Extract the (X, Y) coordinate from the center of the cell holding the provided text.  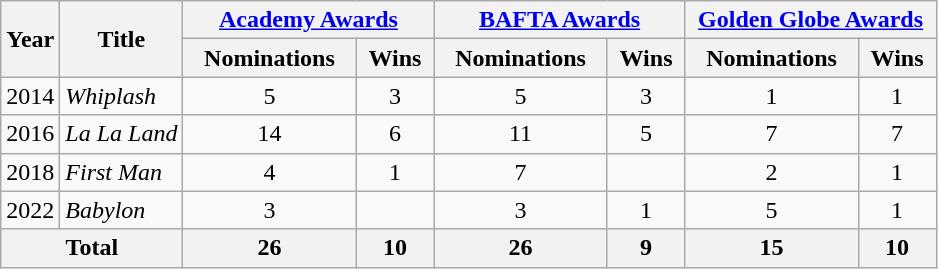
Title (122, 39)
4 (270, 172)
La La Land (122, 134)
Academy Awards (308, 20)
Golden Globe Awards (810, 20)
2018 (30, 172)
11 (520, 134)
Whiplash (122, 96)
Total (92, 248)
6 (395, 134)
15 (772, 248)
Year (30, 39)
BAFTA Awards (560, 20)
9 (646, 248)
2016 (30, 134)
2014 (30, 96)
14 (270, 134)
2 (772, 172)
First Man (122, 172)
Babylon (122, 210)
2022 (30, 210)
